Pinpoint the cell where the given text exists, returning its [X, Y] midpoint coordinate. 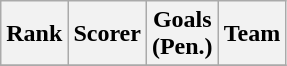
Rank [34, 34]
Team [252, 34]
Goals(Pen.) [182, 34]
Scorer [108, 34]
